Locate the cell with the specified text and output its (x, y) center coordinate. 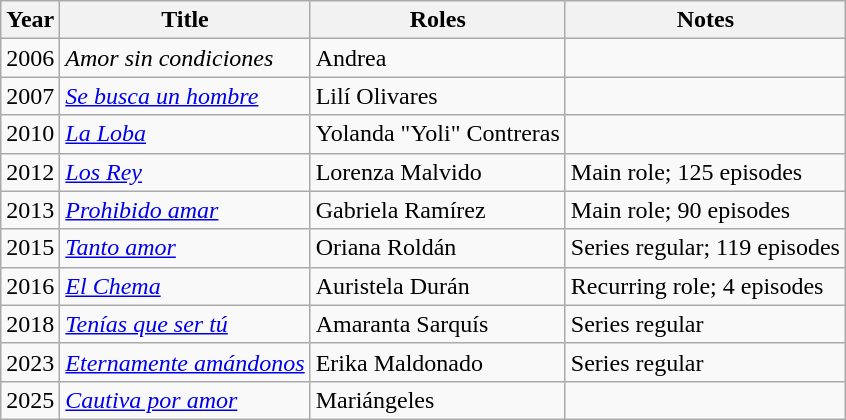
Los Rey (185, 172)
Title (185, 20)
Andrea (438, 58)
Gabriela Ramírez (438, 210)
Oriana Roldán (438, 248)
2012 (30, 172)
Se busca un hombre (185, 96)
Notes (705, 20)
2013 (30, 210)
Main role; 125 episodes (705, 172)
Main role; 90 episodes (705, 210)
Lilí Olivares (438, 96)
Recurring role; 4 episodes (705, 286)
2006 (30, 58)
Mariángeles (438, 400)
2018 (30, 324)
Amor sin condiciones (185, 58)
Year (30, 20)
Amaranta Sarquís (438, 324)
Yolanda "Yoli" Contreras (438, 134)
2023 (30, 362)
Roles (438, 20)
Series regular; 119 episodes (705, 248)
Tanto amor (185, 248)
Erika Maldonado (438, 362)
Lorenza Malvido (438, 172)
2010 (30, 134)
Prohibido amar (185, 210)
Cautiva por amor (185, 400)
Eternamente amándonos (185, 362)
2015 (30, 248)
Tenías que ser tú (185, 324)
Auristela Durán (438, 286)
El Chema (185, 286)
2025 (30, 400)
2007 (30, 96)
2016 (30, 286)
La Loba (185, 134)
